Capture the cell that displays the provided text and extract its [x, y] central coordinate. 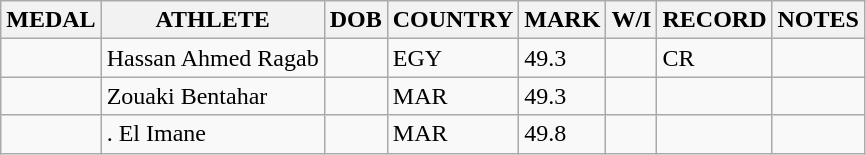
COUNTRY [453, 20]
W/I [632, 20]
CR [714, 58]
49.8 [562, 134]
MARK [562, 20]
MEDAL [51, 20]
Hassan Ahmed Ragab [212, 58]
ATHLETE [212, 20]
NOTES [818, 20]
EGY [453, 58]
RECORD [714, 20]
DOB [356, 20]
. El Imane [212, 134]
Zouaki Bentahar [212, 96]
